Pinpoint the cell where the given text exists, returning its [x, y] midpoint coordinate. 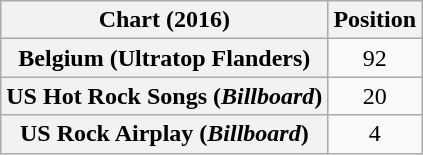
20 [375, 96]
4 [375, 134]
Belgium (Ultratop Flanders) [164, 58]
92 [375, 58]
US Rock Airplay (Billboard) [164, 134]
Chart (2016) [164, 20]
US Hot Rock Songs (Billboard) [164, 96]
Position [375, 20]
